Return the [X, Y] coordinate for the center point of the cell that contains the specified text.  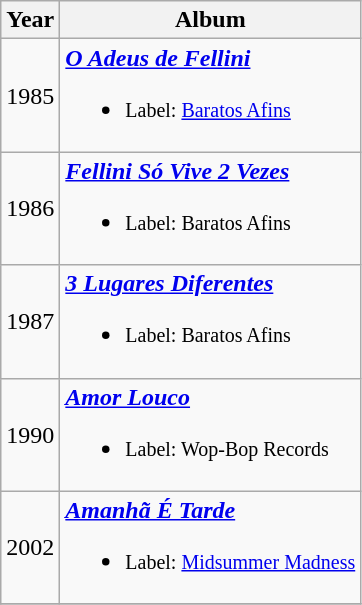
Amor LoucoLabel: Wop-Bop Records [210, 434]
Album [210, 20]
1990 [30, 434]
1987 [30, 322]
O Adeus de FelliniLabel: Baratos Afins [210, 96]
Amanhã É TardeLabel: Midsummer Madness [210, 548]
2002 [30, 548]
1985 [30, 96]
1986 [30, 208]
Fellini Só Vive 2 VezesLabel: Baratos Afins [210, 208]
Year [30, 20]
3 Lugares DiferentesLabel: Baratos Afins [210, 322]
